From the cell containing the given text, extract its center point as (x, y) coordinate. 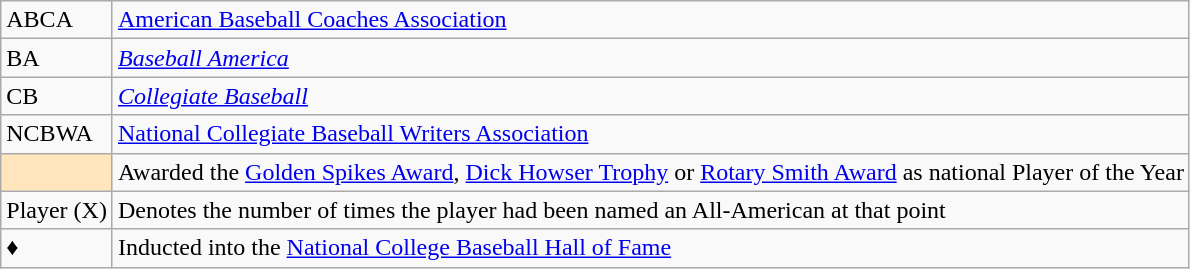
Baseball America (650, 58)
BA (57, 58)
Awarded the Golden Spikes Award, Dick Howser Trophy or Rotary Smith Award as national Player of the Year (650, 172)
Inducted into the National College Baseball Hall of Fame (650, 248)
CB (57, 96)
ABCA (57, 20)
Player (X) (57, 210)
♦ (57, 248)
National Collegiate Baseball Writers Association (650, 134)
American Baseball Coaches Association (650, 20)
NCBWA (57, 134)
Denotes the number of times the player had been named an All-American at that point (650, 210)
Collegiate Baseball (650, 96)
